Scan for the cell matching the given text and deliver its (x, y) coordinate at center. 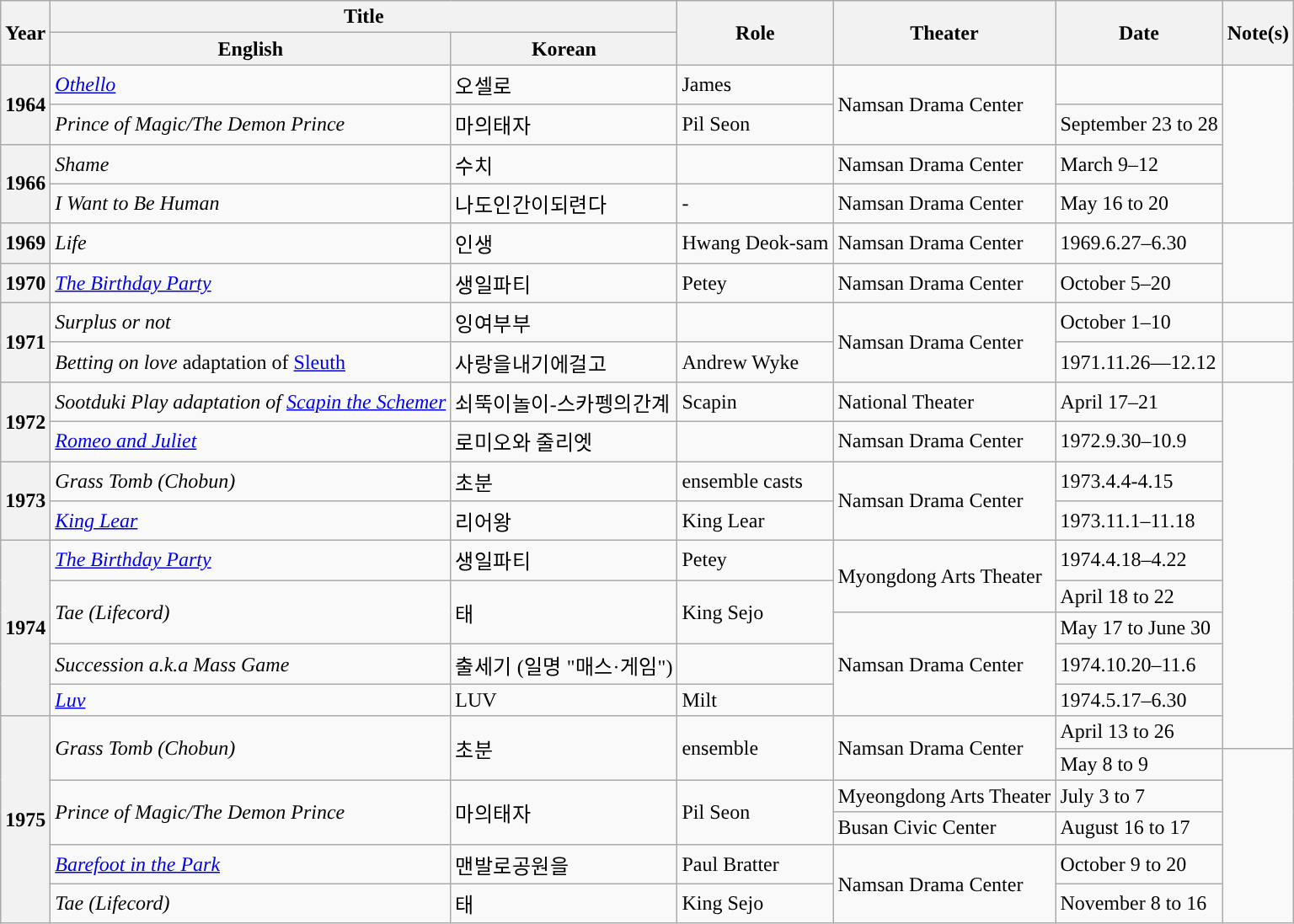
ensemble casts (755, 482)
오셀로 (564, 84)
맨발로공원을 (564, 864)
Milt (755, 700)
로미오와 줄리엣 (564, 441)
1970 (25, 283)
May 16 to 20 (1139, 204)
1974.4.18–4.22 (1139, 561)
Othello (251, 84)
사랑을내기에걸고 (564, 362)
Luv (251, 700)
Theater (944, 33)
Title (364, 17)
1964 (25, 104)
Surplus or not (251, 322)
1972 (25, 421)
Myeongdong Arts Theater (944, 796)
Myongdong Arts Theater (944, 576)
October 5–20 (1139, 283)
Date (1139, 33)
English (251, 49)
October 9 to 20 (1139, 864)
1973 (25, 501)
1966 (25, 184)
October 1–10 (1139, 322)
1971 (25, 342)
Scapin (755, 401)
Succession a.k.a Mass Game (251, 664)
Andrew Wyke (755, 362)
1973.4.4-4.15 (1139, 482)
March 9–12 (1139, 163)
I Want to Be Human (251, 204)
1974.10.20–11.6 (1139, 664)
수치 (564, 163)
Busan Civic Center (944, 828)
인생 (564, 243)
출세기 (일명 "매스·게임") (564, 664)
April 18 to 22 (1139, 596)
Hwang Deok-sam (755, 243)
September 23 to 28 (1139, 125)
Role (755, 33)
Life (251, 243)
Shame (251, 163)
쇠뚝이놀이-스카펭의간계 (564, 401)
August 16 to 17 (1139, 828)
1973.11.1–11.18 (1139, 521)
Romeo and Juliet (251, 441)
Betting on love adaptation of Sleuth (251, 362)
ensemble (755, 748)
- (755, 204)
National Theater (944, 401)
Sootduki Play adaptation of Scapin the Schemer (251, 401)
May 8 to 9 (1139, 764)
나도인간이되련다 (564, 204)
November 8 to 16 (1139, 903)
April 13 to 26 (1139, 732)
1971.11.26—12.12 (1139, 362)
Year (25, 33)
April 17–21 (1139, 401)
Korean (564, 49)
July 3 to 7 (1139, 796)
Paul Bratter (755, 864)
Note(s) (1258, 33)
James (755, 84)
LUV (564, 700)
잉여부부 (564, 322)
May 17 to June 30 (1139, 628)
1974.5.17–6.30 (1139, 700)
1975 (25, 820)
1969 (25, 243)
1972.9.30–10.9 (1139, 441)
Barefoot in the Park (251, 864)
1969.6.27–6.30 (1139, 243)
1974 (25, 628)
리어왕 (564, 521)
